From the cell containing the given text, extract its center point as (x, y) coordinate. 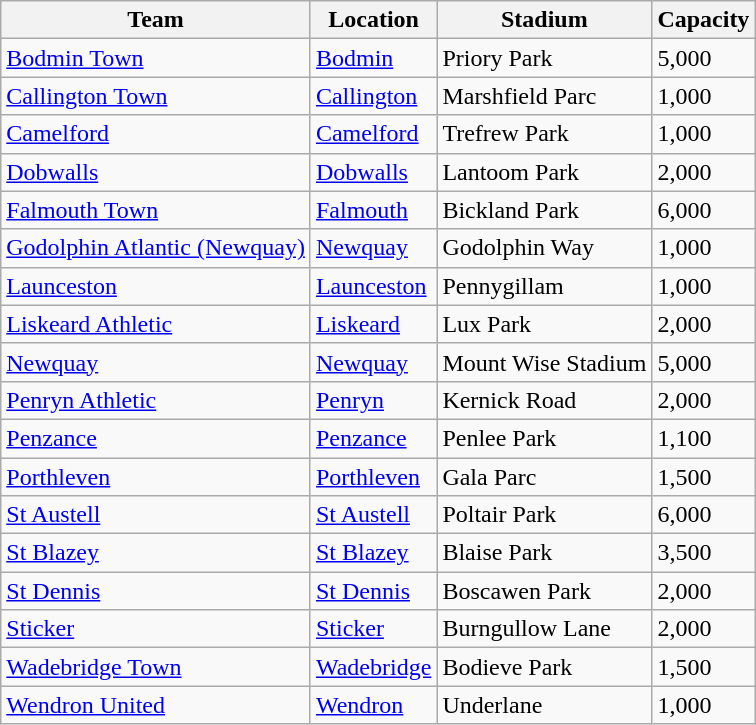
Lantoom Park (544, 172)
Trefrew Park (544, 134)
Penryn Athletic (156, 400)
Capacity (704, 20)
Marshfield Parc (544, 96)
Falmouth Town (156, 210)
Wendron (373, 705)
Godolphin Way (544, 248)
Bodieve Park (544, 667)
Underlane (544, 705)
Kernick Road (544, 400)
Wadebridge (373, 667)
Bodmin (373, 58)
Gala Parc (544, 477)
Wendron United (156, 705)
Bickland Park (544, 210)
Pennygillam (544, 286)
Poltair Park (544, 515)
Callington Town (156, 96)
Mount Wise Stadium (544, 362)
Wadebridge Town (156, 667)
Penlee Park (544, 438)
Boscawen Park (544, 591)
Lux Park (544, 324)
Bodmin Town (156, 58)
Blaise Park (544, 553)
Priory Park (544, 58)
Burngullow Lane (544, 629)
Penryn (373, 400)
Stadium (544, 20)
Location (373, 20)
1,100 (704, 438)
Falmouth (373, 210)
3,500 (704, 553)
Liskeard Athletic (156, 324)
Team (156, 20)
Callington (373, 96)
Liskeard (373, 324)
Godolphin Atlantic (Newquay) (156, 248)
